Find where the given text appears and provide that cell's center as (x, y) coordinate. 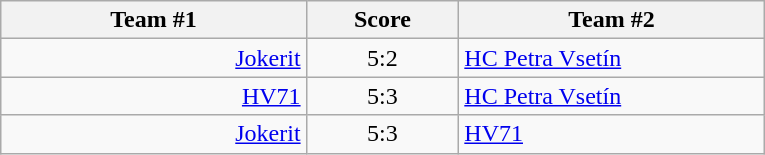
Team #1 (154, 20)
Score (382, 20)
5:2 (382, 58)
Team #2 (612, 20)
